From the cell containing the given text, extract its center point as [x, y] coordinate. 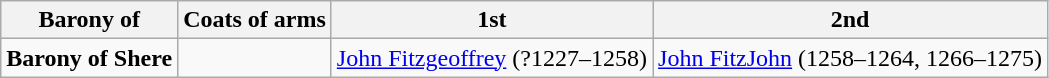
Barony of Shere [90, 58]
Barony of [90, 20]
1st [492, 20]
Coats of arms [255, 20]
John Fitzgeoffrey (?1227–1258) [492, 58]
2nd [850, 20]
John FitzJohn (1258–1264, 1266–1275) [850, 58]
